Detect which cell encompasses the target text, then output its [X, Y] center coordinate. 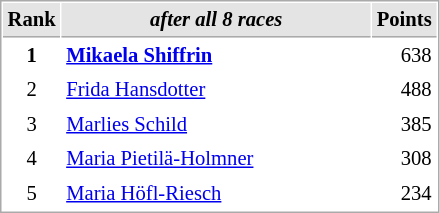
308 [404, 158]
Maria Pietilä-Holmner [216, 158]
after all 8 races [216, 20]
Marlies Schild [216, 124]
Mikaela Shiffrin [216, 56]
2 [32, 90]
Frida Hansdotter [216, 90]
Rank [32, 20]
488 [404, 90]
Points [404, 20]
5 [32, 194]
1 [32, 56]
4 [32, 158]
234 [404, 194]
638 [404, 56]
Maria Höfl-Riesch [216, 194]
3 [32, 124]
385 [404, 124]
